Pinpoint the cell where the given text exists, returning its [X, Y] midpoint coordinate. 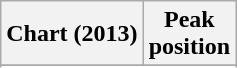
Chart (2013) [72, 34]
Peakposition [189, 34]
